Capture the cell that displays the provided text and extract its (X, Y) central coordinate. 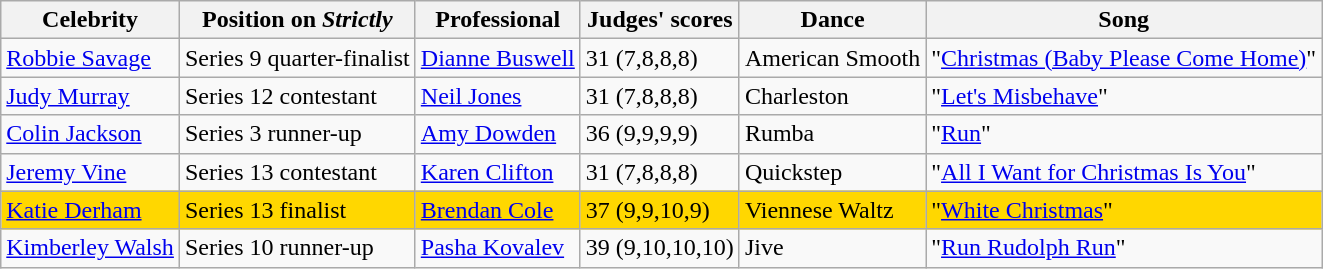
Amy Dowden (498, 134)
Rumba (832, 134)
Celebrity (90, 20)
"White Christmas" (1124, 210)
Dance (832, 20)
37 (9,9,10,9) (660, 210)
"Christmas (Baby Please Come Home)" (1124, 58)
Kimberley Walsh (90, 248)
Series 3 runner-up (297, 134)
Colin Jackson (90, 134)
Series 13 contestant (297, 172)
Song (1124, 20)
"All I Want for Christmas Is You" (1124, 172)
"Run Rudolph Run" (1124, 248)
Jive (832, 248)
Series 10 runner-up (297, 248)
Series 9 quarter-finalist (297, 58)
Pasha Kovalev (498, 248)
Position on Strictly (297, 20)
Brendan Cole (498, 210)
Karen Clifton (498, 172)
Robbie Savage (90, 58)
Jeremy Vine (90, 172)
American Smooth (832, 58)
Professional (498, 20)
Judges' scores (660, 20)
36 (9,9,9,9) (660, 134)
Neil Jones (498, 96)
"Let's Misbehave" (1124, 96)
Series 12 contestant (297, 96)
"Run" (1124, 134)
Quickstep (832, 172)
Dianne Buswell (498, 58)
Judy Murray (90, 96)
Katie Derham (90, 210)
39 (9,10,10,10) (660, 248)
Charleston (832, 96)
Series 13 finalist (297, 210)
Viennese Waltz (832, 210)
